From the cell containing the given text, extract its center point as [X, Y] coordinate. 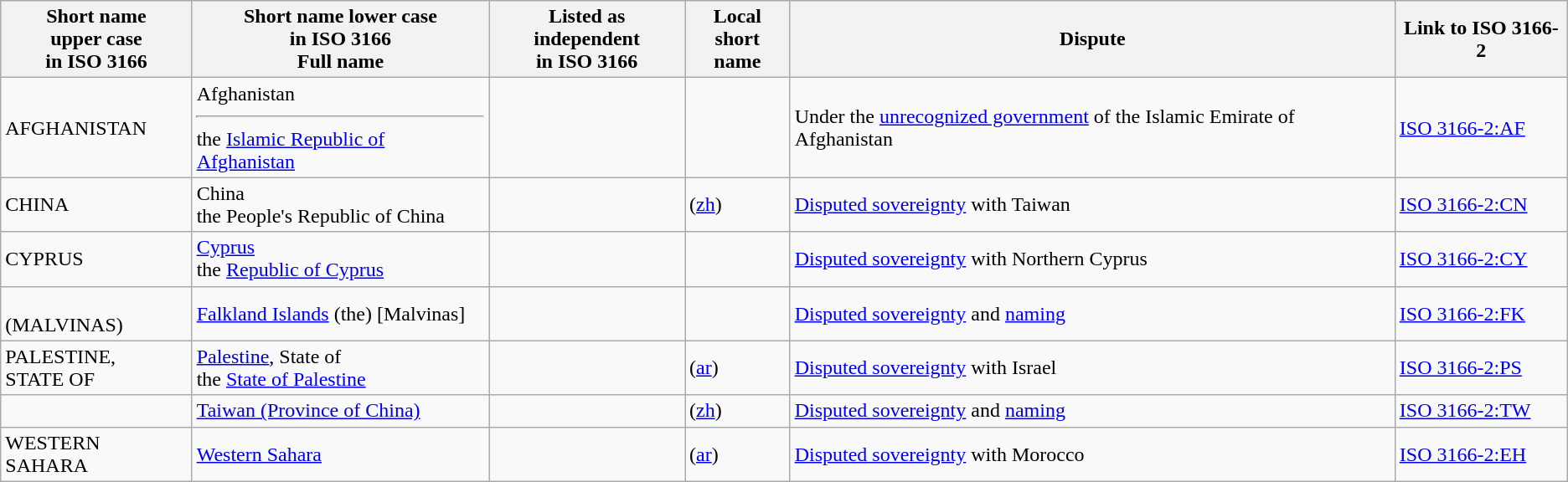
Cyprusthe Republic of Cyprus [340, 259]
CHINA [96, 204]
ISO 3166-2:PS [1481, 368]
(MALVINAS) [96, 313]
AFGHANISTAN [96, 127]
Falkland Islands (the) [Malvinas] [340, 313]
Listed as independent in ISO 3166 [587, 39]
Local short name [738, 39]
Taiwan (Province of China) [340, 411]
ISO 3166-2:EH [1481, 454]
CYPRUS [96, 259]
Afghanistanthe Islamic Republic of Afghanistan [340, 127]
ISO 3166-2:AF [1481, 127]
Chinathe People's Republic of China [340, 204]
ISO 3166-2:CN [1481, 204]
Short name lower case in ISO 3166Full name [340, 39]
Disputed sovereignty with Morocco [1092, 454]
Palestine, State ofthe State of Palestine [340, 368]
Disputed sovereignty with Taiwan [1092, 204]
Disputed sovereignty with Northern Cyprus [1092, 259]
Disputed sovereignty with Israel [1092, 368]
Under the unrecognized government of the Islamic Emirate of Afghanistan [1092, 127]
PALESTINE, STATE OF [96, 368]
WESTERN SAHARA [96, 454]
ISO 3166-2:FK [1481, 313]
Dispute [1092, 39]
Western Sahara [340, 454]
ISO 3166-2:TW [1481, 411]
Link to ISO 3166-2 [1481, 39]
ISO 3166-2:CY [1481, 259]
Short name upper case in ISO 3166 [96, 39]
